For the text-containing cell, return its midpoint in (X, Y) coordinate format. 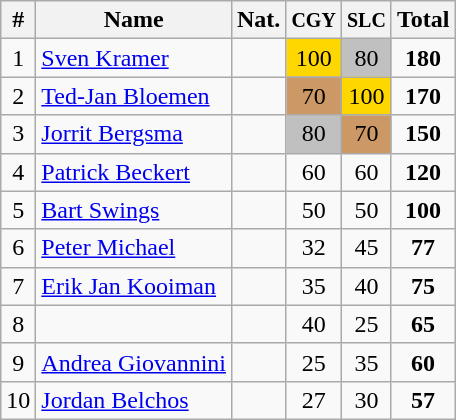
Peter Michael (134, 248)
150 (423, 134)
65 (423, 324)
9 (18, 362)
Bart Swings (134, 210)
10 (18, 400)
180 (423, 58)
3 (18, 134)
CGY (314, 20)
Sven Kramer (134, 58)
57 (423, 400)
7 (18, 286)
32 (314, 248)
Andrea Giovannini (134, 362)
Jordan Belchos (134, 400)
30 (366, 400)
45 (366, 248)
# (18, 20)
4 (18, 172)
6 (18, 248)
8 (18, 324)
1 (18, 58)
Total (423, 20)
Erik Jan Kooiman (134, 286)
5 (18, 210)
77 (423, 248)
SLC (366, 20)
Name (134, 20)
Nat. (258, 20)
Jorrit Bergsma (134, 134)
120 (423, 172)
27 (314, 400)
170 (423, 96)
Ted-Jan Bloemen (134, 96)
2 (18, 96)
Patrick Beckert (134, 172)
75 (423, 286)
